Output the [X, Y] coordinate of the center of the cell containing the given text.  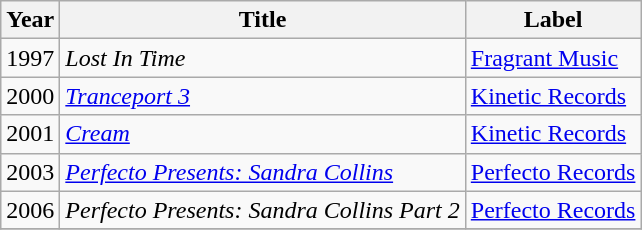
Perfecto Presents: Sandra Collins Part 2 [262, 210]
Tranceport 3 [262, 96]
2003 [30, 172]
Label [553, 20]
Lost In Time [262, 58]
Title [262, 20]
Perfecto Presents: Sandra Collins [262, 172]
Year [30, 20]
Cream [262, 134]
2006 [30, 210]
2001 [30, 134]
2000 [30, 96]
1997 [30, 58]
Fragrant Music [553, 58]
